Extract the [X, Y] coordinate from the center of the cell holding the provided text.  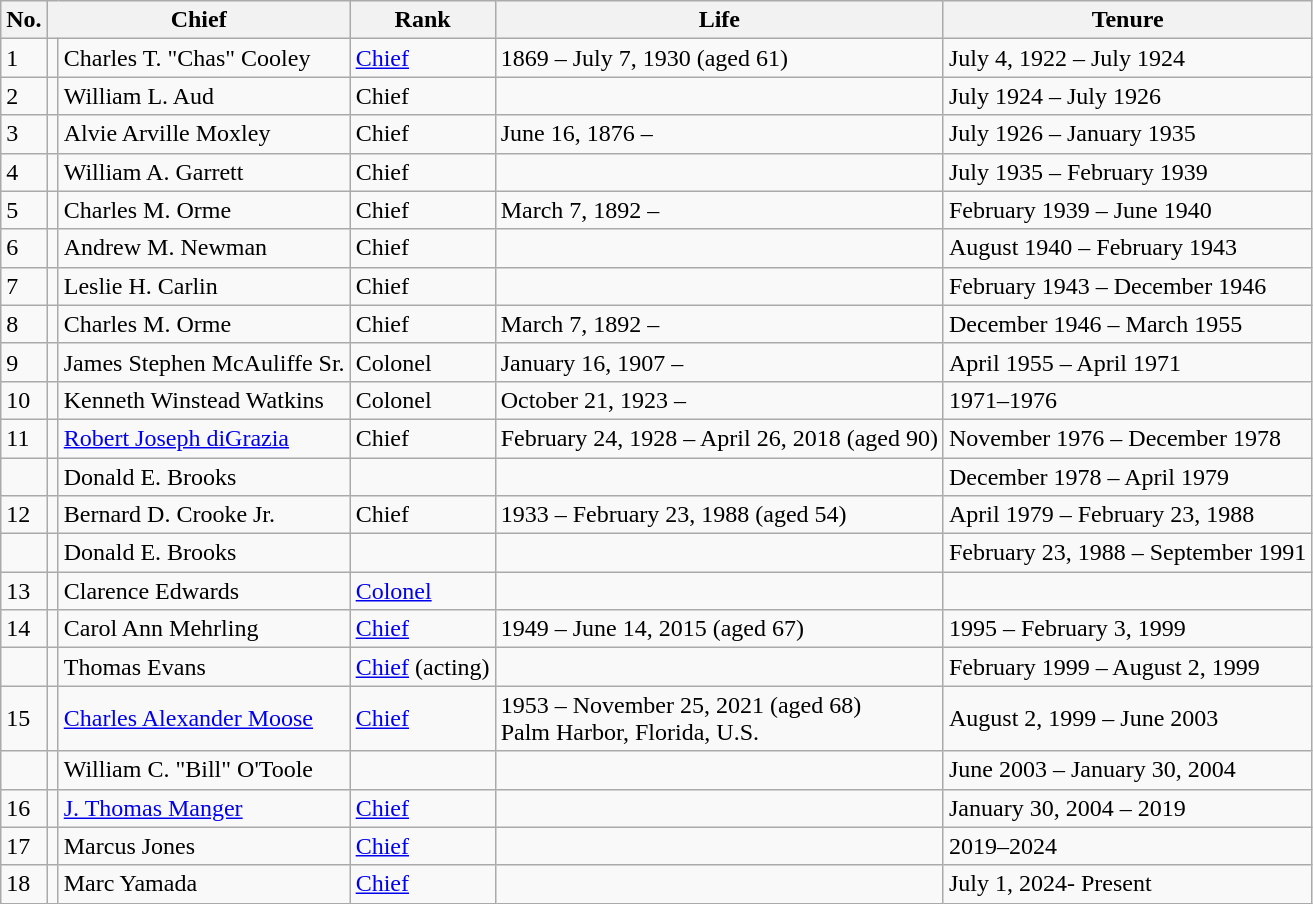
9 [24, 362]
15 [24, 718]
August 2, 1999 – June 2003 [1127, 718]
2 [24, 96]
February 1999 – August 2, 1999 [1127, 667]
Charles T. "Chas" Cooley [204, 58]
Carol Ann Mehrling [204, 629]
William L. Aud [204, 96]
October 21, 1923 – [719, 400]
16 [24, 808]
1869 – July 7, 1930 (aged 61) [719, 58]
July 1, 2024- Present [1127, 884]
July 4, 1922 – July 1924 [1127, 58]
14 [24, 629]
November 1976 – December 1978 [1127, 438]
Marcus Jones [204, 846]
12 [24, 515]
3 [24, 134]
Kenneth Winstead Watkins [204, 400]
Rank [422, 20]
July 1926 – January 1935 [1127, 134]
James Stephen McAuliffe Sr. [204, 362]
February 23, 1988 – September 1991 [1127, 553]
10 [24, 400]
1949 – June 14, 2015 (aged 67) [719, 629]
Alvie Arville Moxley [204, 134]
February 24, 1928 – April 26, 2018 (aged 90) [719, 438]
June 2003 – January 30, 2004 [1127, 770]
Thomas Evans [204, 667]
11 [24, 438]
August 1940 – February 1943 [1127, 248]
Charles Alexander Moose [204, 718]
7 [24, 286]
Clarence Edwards [204, 591]
6 [24, 248]
1 [24, 58]
April 1979 – February 23, 1988 [1127, 515]
December 1978 – April 1979 [1127, 477]
February 1943 – December 1946 [1127, 286]
1933 – February 23, 1988 (aged 54) [719, 515]
December 1946 – March 1955 [1127, 324]
July 1935 – February 1939 [1127, 172]
July 1924 – July 1926 [1127, 96]
Leslie H. Carlin [204, 286]
J. Thomas Manger [204, 808]
Robert Joseph diGrazia [204, 438]
8 [24, 324]
18 [24, 884]
William C. "Bill" O'Toole [204, 770]
June 16, 1876 – [719, 134]
No. [24, 20]
5 [24, 210]
17 [24, 846]
Tenure [1127, 20]
1995 – February 3, 1999 [1127, 629]
Chief (acting) [422, 667]
Bernard D. Crooke Jr. [204, 515]
Life [719, 20]
April 1955 – April 1971 [1127, 362]
4 [24, 172]
Marc Yamada [204, 884]
William A. Garrett [204, 172]
February 1939 – June 1940 [1127, 210]
1953 – November 25, 2021 (aged 68)Palm Harbor, Florida, U.S. [719, 718]
2019–2024 [1127, 846]
13 [24, 591]
1971–1976 [1127, 400]
Andrew M. Newman [204, 248]
January 16, 1907 – [719, 362]
January 30, 2004 – 2019 [1127, 808]
